From the cell containing the given text, extract its center point as [x, y] coordinate. 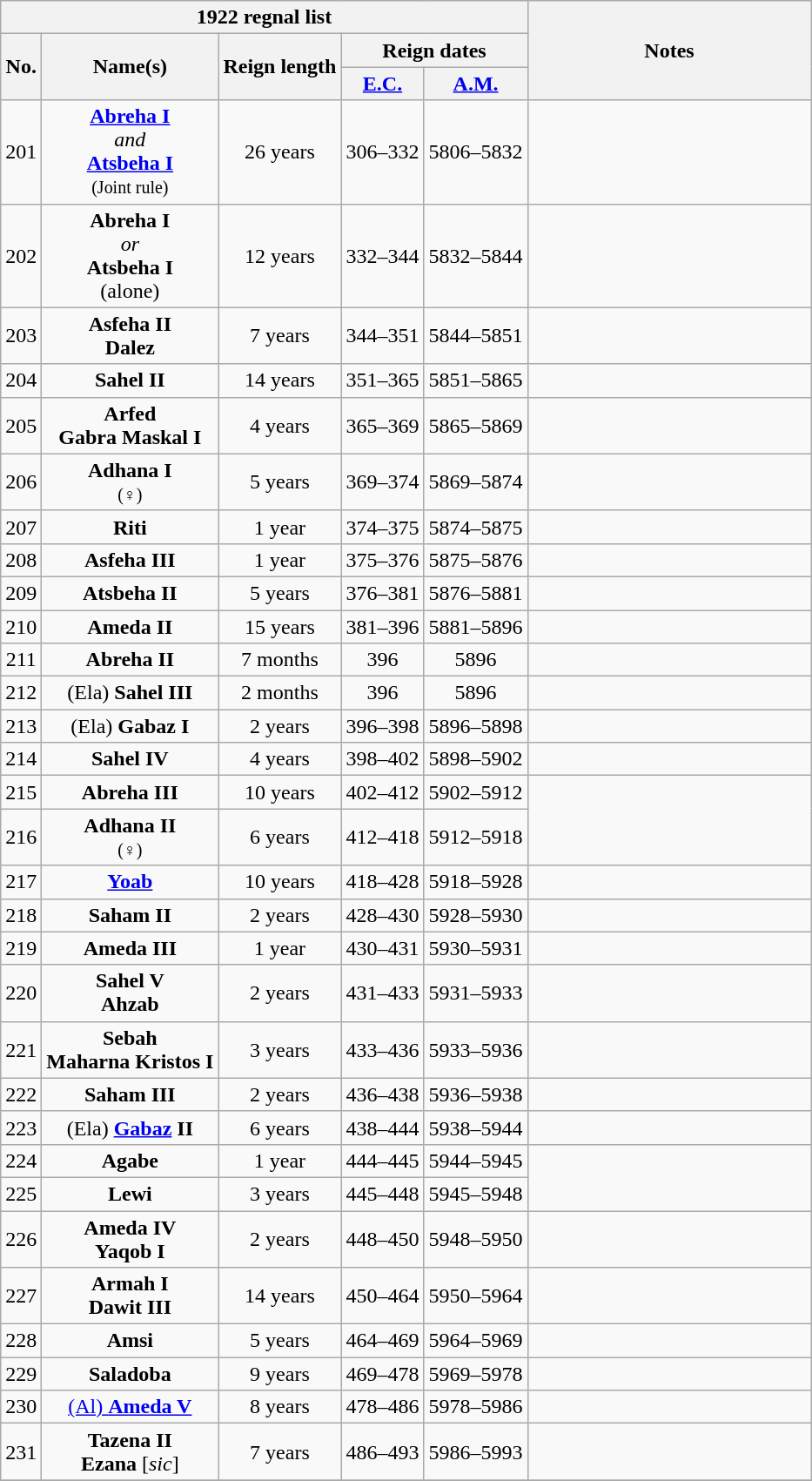
2 months [280, 693]
204 [21, 380]
5869–5874 [475, 482]
203 [21, 336]
5876–5881 [475, 593]
396–398 [383, 726]
5844–5851 [475, 336]
Atsbeha II [131, 593]
5933–5936 [475, 1050]
9 years [280, 1374]
223 [21, 1128]
5978–5986 [475, 1407]
445–448 [383, 1194]
478–486 [383, 1407]
ArfedGabra Maskal I [131, 425]
Asfeha III [131, 560]
Abreha II [131, 660]
219 [21, 948]
Abreha IandAtsbeha I(Joint rule) [131, 151]
5865–5869 [475, 425]
213 [21, 726]
306–332 [383, 151]
217 [21, 882]
5881–5896 [475, 626]
5902–5912 [475, 792]
7 months [280, 660]
201 [21, 151]
Ameda IVYaqob I [131, 1238]
430–431 [383, 948]
208 [21, 560]
Asfeha IIDalez [131, 336]
E.C. [383, 84]
365–369 [383, 425]
209 [21, 593]
428–430 [383, 915]
Armah IDawit III [131, 1296]
Amsi [131, 1341]
Reign length [280, 67]
Agabe [131, 1161]
5931–5933 [475, 993]
433–436 [383, 1050]
486–493 [383, 1452]
1922 regnal list [265, 17]
214 [21, 759]
5945–5948 [475, 1194]
Saladoba [131, 1374]
Tazena IIEzana [sic] [131, 1452]
5969–5978 [475, 1374]
218 [21, 915]
Lewi [131, 1194]
5918–5928 [475, 882]
No. [21, 67]
230 [21, 1407]
206 [21, 482]
5896–5898 [475, 726]
Sahel VAhzab [131, 993]
436–438 [383, 1094]
5806–5832 [475, 151]
229 [21, 1374]
344–351 [383, 336]
(Ela) Gabaz II [131, 1128]
Adhana I(♀) [131, 482]
202 [21, 256]
Yoab [131, 882]
431–433 [383, 993]
Adhana II(♀) [131, 838]
5948–5950 [475, 1238]
Reign dates [434, 50]
227 [21, 1296]
Sahel IV [131, 759]
444–445 [383, 1161]
Saham III [131, 1094]
12 years [280, 256]
26 years [280, 151]
381–396 [383, 626]
448–450 [383, 1238]
418–428 [383, 882]
376–381 [383, 593]
5944–5945 [475, 1161]
369–374 [383, 482]
5928–5930 [475, 915]
(Ela) Sahel III [131, 693]
469–478 [383, 1374]
412–418 [383, 838]
Ameda III [131, 948]
215 [21, 792]
Riti [131, 527]
351–365 [383, 380]
15 years [280, 626]
375–376 [383, 560]
5964–5969 [475, 1341]
5832–5844 [475, 256]
398–402 [383, 759]
211 [21, 660]
464–469 [383, 1341]
210 [21, 626]
A.M. [475, 84]
5938–5944 [475, 1128]
216 [21, 838]
Name(s) [131, 67]
225 [21, 1194]
Notes [669, 50]
207 [21, 527]
220 [21, 993]
(Ela) Gabaz I [131, 726]
205 [21, 425]
228 [21, 1341]
450–464 [383, 1296]
5912–5918 [475, 838]
224 [21, 1161]
226 [21, 1238]
212 [21, 693]
5950–5964 [475, 1296]
5930–5931 [475, 948]
SebahMaharna Kristos I [131, 1050]
5898–5902 [475, 759]
5851–5865 [475, 380]
438–444 [383, 1128]
332–344 [383, 256]
374–375 [383, 527]
5986–5993 [475, 1452]
222 [21, 1094]
5936–5938 [475, 1094]
402–412 [383, 792]
Abreha Ior Atsbeha I(alone) [131, 256]
8 years [280, 1407]
5875–5876 [475, 560]
Sahel II [131, 380]
(Al) Ameda V [131, 1407]
Abreha III [131, 792]
Ameda II [131, 626]
221 [21, 1050]
231 [21, 1452]
Saham II [131, 915]
5874–5875 [475, 527]
